Capture the cell that displays the provided text and extract its (X, Y) central coordinate. 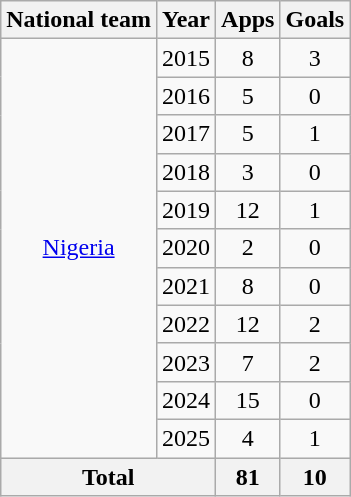
10 (315, 477)
81 (248, 477)
7 (248, 362)
2025 (186, 438)
4 (248, 438)
2017 (186, 134)
2024 (186, 400)
Year (186, 20)
Nigeria (79, 248)
2019 (186, 210)
2016 (186, 96)
National team (79, 20)
Apps (248, 20)
2020 (186, 248)
2022 (186, 324)
2015 (186, 58)
15 (248, 400)
2021 (186, 286)
2023 (186, 362)
Goals (315, 20)
2018 (186, 172)
Total (108, 477)
